Detect which cell encompasses the target text, then output its (X, Y) center coordinate. 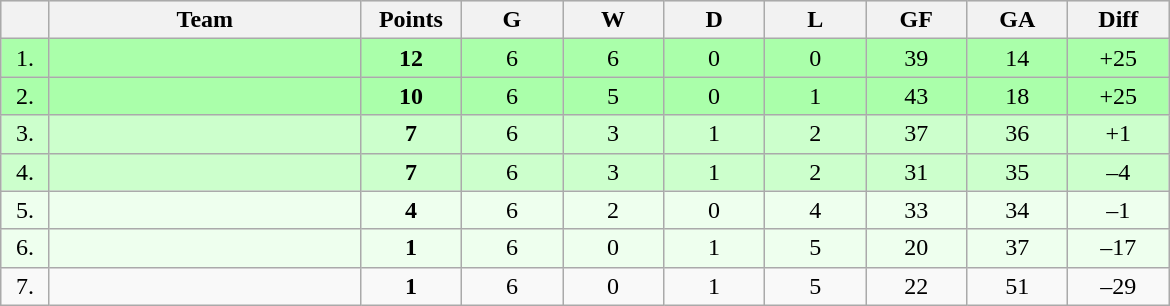
Diff (1118, 20)
3. (26, 134)
39 (916, 58)
22 (916, 286)
34 (1018, 210)
–29 (1118, 286)
31 (916, 172)
+1 (1118, 134)
–4 (1118, 172)
–1 (1118, 210)
33 (916, 210)
Points (410, 20)
1. (26, 58)
20 (916, 248)
12 (410, 58)
51 (1018, 286)
–17 (1118, 248)
G (512, 20)
6. (26, 248)
D (714, 20)
7. (26, 286)
43 (916, 96)
2. (26, 96)
Team (204, 20)
GA (1018, 20)
GF (916, 20)
5. (26, 210)
L (816, 20)
36 (1018, 134)
4. (26, 172)
14 (1018, 58)
18 (1018, 96)
W (612, 20)
10 (410, 96)
35 (1018, 172)
